Search for the cell housing the specified text and yield its [x, y] center coordinate. 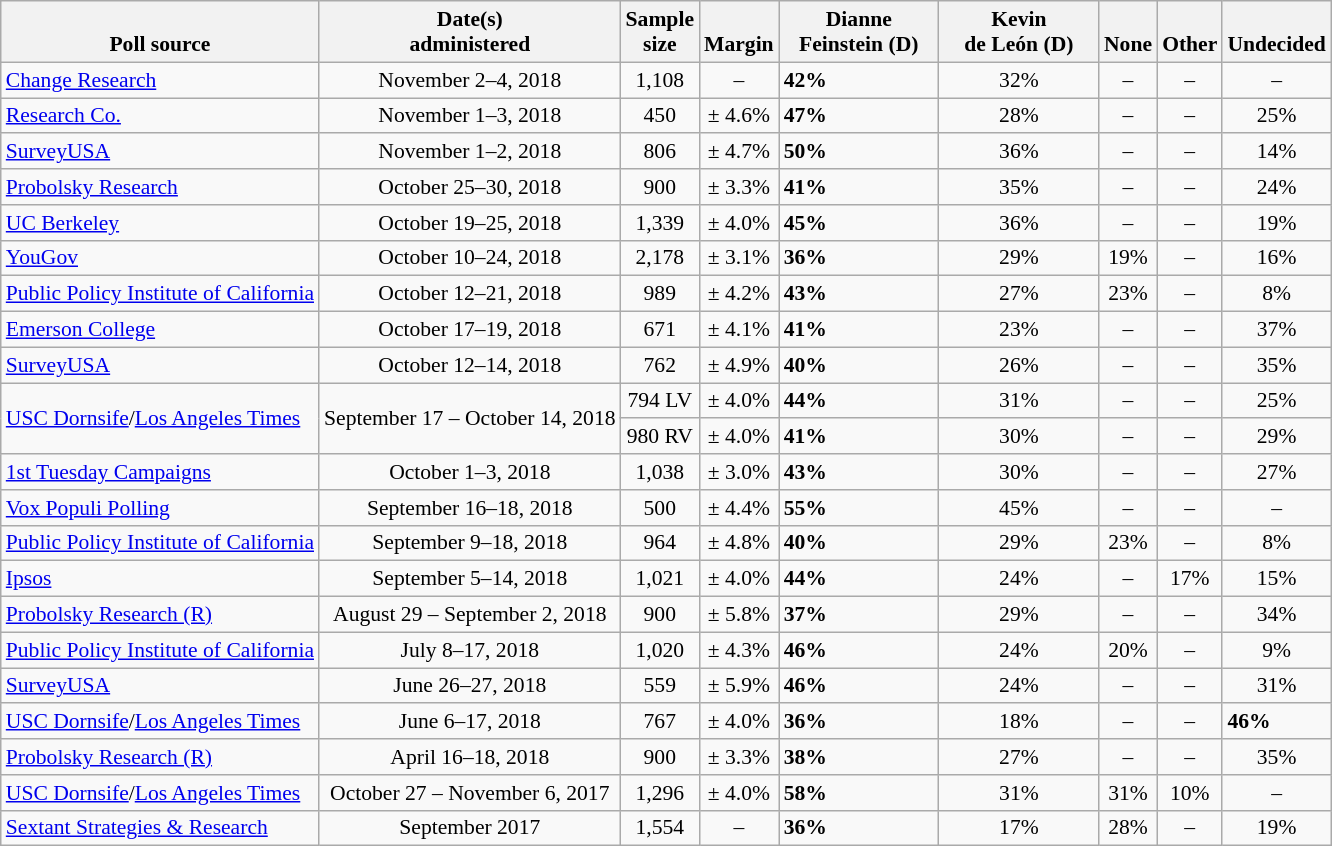
± 5.8% [739, 615]
58% [859, 793]
± 4.2% [739, 294]
November 1–2, 2018 [470, 152]
Change Research [160, 80]
October 25–30, 2018 [470, 187]
10% [1190, 793]
Undecided [1276, 32]
± 4.1% [739, 330]
762 [660, 365]
34% [1276, 615]
September 2017 [470, 828]
38% [859, 757]
16% [1276, 258]
September 16–18, 2018 [470, 508]
October 12–21, 2018 [470, 294]
September 9–18, 2018 [470, 543]
Other [1190, 32]
Ipsos [160, 579]
1,038 [660, 472]
YouGov [160, 258]
964 [660, 543]
August 29 – September 2, 2018 [470, 615]
± 4.6% [739, 116]
November 1–3, 2018 [470, 116]
± 4.8% [739, 543]
October 19–25, 2018 [470, 223]
October 17–19, 2018 [470, 330]
October 27 – November 6, 2017 [470, 793]
Research Co. [160, 116]
1,108 [660, 80]
None [1128, 32]
June 26–27, 2018 [470, 686]
794 LV [660, 401]
1,020 [660, 650]
18% [1019, 722]
September 5–14, 2018 [470, 579]
20% [1128, 650]
1,296 [660, 793]
Kevinde León (D) [1019, 32]
Emerson College [160, 330]
UC Berkeley [160, 223]
April 16–18, 2018 [470, 757]
42% [859, 80]
± 3.0% [739, 472]
Samplesize [660, 32]
June 6–17, 2018 [470, 722]
± 4.4% [739, 508]
2,178 [660, 258]
± 4.3% [739, 650]
October 12–14, 2018 [470, 365]
26% [1019, 365]
Probolsky Research [160, 187]
559 [660, 686]
32% [1019, 80]
14% [1276, 152]
671 [660, 330]
1st Tuesday Campaigns [160, 472]
Margin [739, 32]
9% [1276, 650]
50% [859, 152]
September 17 – October 14, 2018 [470, 418]
767 [660, 722]
980 RV [660, 437]
500 [660, 508]
October 1–3, 2018 [470, 472]
989 [660, 294]
November 2–4, 2018 [470, 80]
15% [1276, 579]
47% [859, 116]
450 [660, 116]
± 4.9% [739, 365]
Date(s)administered [470, 32]
Poll source [160, 32]
Vox Populi Polling [160, 508]
July 8–17, 2018 [470, 650]
806 [660, 152]
± 5.9% [739, 686]
Sextant Strategies & Research [160, 828]
55% [859, 508]
1,021 [660, 579]
± 3.1% [739, 258]
± 4.7% [739, 152]
1,339 [660, 223]
October 10–24, 2018 [470, 258]
1,554 [660, 828]
DianneFeinstein (D) [859, 32]
